Provide the (x, y) coordinate of the cell's center where the given text is located.  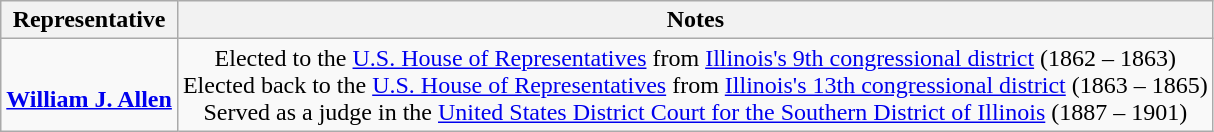
Notes (695, 20)
Representative (90, 20)
William J. Allen (90, 85)
